Return the (X, Y) coordinate for the center point of the cell that contains the specified text.  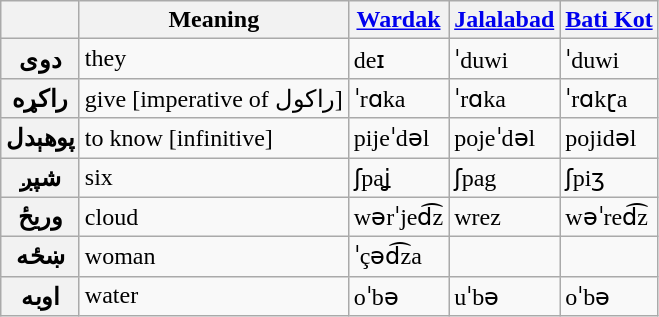
water (214, 296)
wrez (504, 217)
pijeˈdəl (398, 138)
ˈrɑkɽa (609, 98)
اوبه (40, 296)
wəˈred͡z (609, 217)
wərˈjed͡z (398, 217)
six (214, 178)
woman (214, 257)
ʃpag (504, 178)
شپږ (40, 178)
Jalalabad (504, 20)
Wardak (398, 20)
پوهېدل (40, 138)
to know [infinitive] (214, 138)
Bati Kot (609, 20)
they (214, 59)
ʃpiʒ (609, 178)
cloud (214, 217)
give [imperative of راکول] (214, 98)
ښځه (40, 257)
Meaning (214, 20)
ˈçəd͡za (398, 257)
راکړه (40, 98)
وريځ (40, 217)
uˈbə (504, 296)
ʃpaʝ (398, 178)
pojeˈdəl (504, 138)
deɪ (398, 59)
دوی (40, 59)
pojidəl (609, 138)
